Determine the [X, Y] coordinate at the center of the cell enclosing the given text.  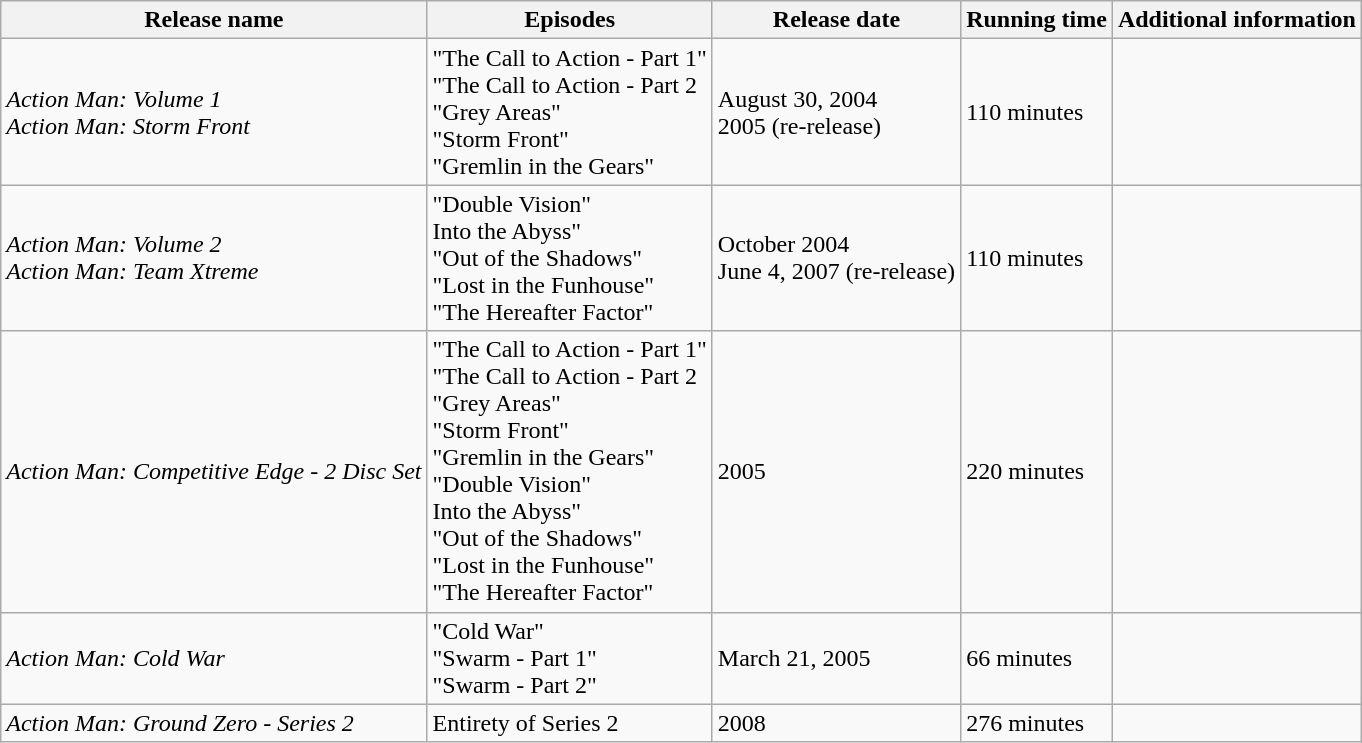
Release date [836, 20]
220 minutes [1037, 472]
Additional information [1236, 20]
Action Man: Volume 2Action Man: Team Xtreme [214, 258]
276 minutes [1037, 723]
Release name [214, 20]
2005 [836, 472]
Entirety of Series 2 [570, 723]
66 minutes [1037, 658]
Running time [1037, 20]
Action Man: Ground Zero - Series 2 [214, 723]
October 2004June 4, 2007 (re-release) [836, 258]
"The Call to Action - Part 1""The Call to Action - Part 2"Grey Areas""Storm Front""Gremlin in the Gears" [570, 112]
August 30, 20042005 (re-release) [836, 112]
2008 [836, 723]
"Cold War""Swarm - Part 1""Swarm - Part 2" [570, 658]
Action Man: Volume 1Action Man: Storm Front [214, 112]
Episodes [570, 20]
Action Man: Cold War [214, 658]
March 21, 2005 [836, 658]
Action Man: Competitive Edge - 2 Disc Set [214, 472]
"Double Vision"Into the Abyss""Out of the Shadows""Lost in the Funhouse""The Hereafter Factor" [570, 258]
